Provide the (x, y) coordinate of the cell's center where the given text is located.  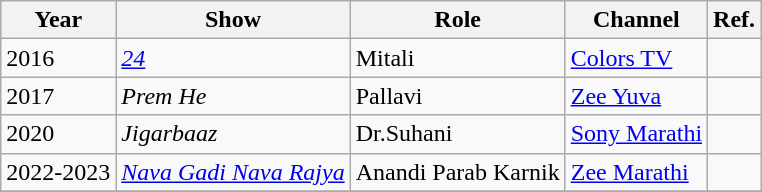
Mitali (458, 58)
Show (233, 20)
Colors TV (636, 58)
Zee Marathi (636, 172)
2017 (58, 96)
Zee Yuva (636, 96)
Pallavi (458, 96)
Anandi Parab Karnik (458, 172)
Dr.Suhani (458, 134)
Role (458, 20)
Channel (636, 20)
2016 (58, 58)
Nava Gadi Nava Rajya (233, 172)
2020 (58, 134)
Ref. (734, 20)
Jigarbaaz (233, 134)
Sony Marathi (636, 134)
2022-2023 (58, 172)
24 (233, 58)
Year (58, 20)
Prem He (233, 96)
